Identify which cell holds the provided text, then report its [x, y] central coordinate. 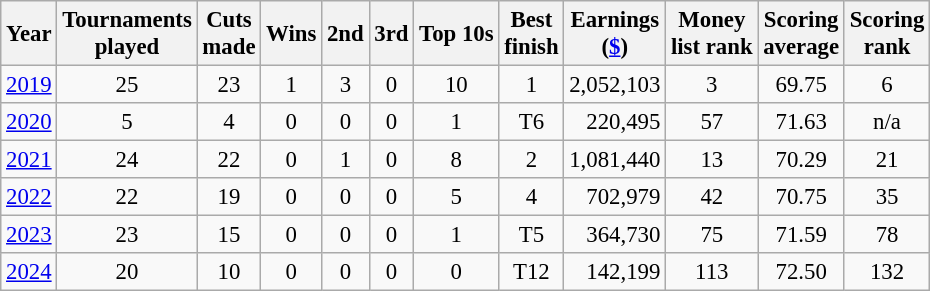
Scoring average [802, 34]
T5 [532, 235]
220,495 [615, 122]
35 [886, 197]
Money list rank [712, 34]
69.75 [802, 85]
25 [127, 85]
2020 [29, 122]
Top 10s [456, 34]
2021 [29, 160]
Cuts made [229, 34]
Year [29, 34]
n/a [886, 122]
71.59 [802, 235]
70.75 [802, 197]
8 [456, 160]
75 [712, 235]
2,052,103 [615, 85]
2 [532, 160]
3rd [392, 34]
57 [712, 122]
13 [712, 160]
Scoringrank [886, 34]
Wins [292, 34]
70.29 [802, 160]
1,081,440 [615, 160]
2023 [29, 235]
Tournaments played [127, 34]
T6 [532, 122]
78 [886, 235]
702,979 [615, 197]
19 [229, 197]
10 [456, 85]
Best finish [532, 34]
364,730 [615, 235]
42 [712, 197]
2019 [29, 85]
15 [229, 235]
21 [886, 160]
2nd [346, 34]
24 [127, 160]
Earnings($) [615, 34]
2022 [29, 197]
71.63 [802, 122]
6 [886, 85]
